Determine the [X, Y] coordinate at the center of the cell enclosing the given text.  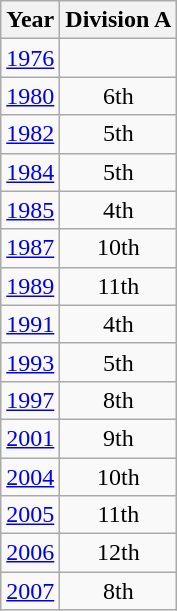
1984 [30, 172]
2004 [30, 477]
1976 [30, 58]
6th [118, 96]
1989 [30, 286]
Division A [118, 20]
1993 [30, 362]
1987 [30, 248]
2007 [30, 591]
2006 [30, 553]
1985 [30, 210]
1980 [30, 96]
12th [118, 553]
2001 [30, 438]
1982 [30, 134]
1997 [30, 400]
Year [30, 20]
9th [118, 438]
2005 [30, 515]
1991 [30, 324]
